Scan for the cell matching the given text and deliver its (x, y) coordinate at center. 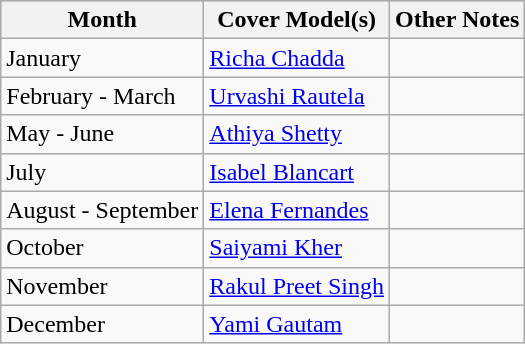
January (102, 58)
Urvashi Rautela (297, 96)
Isabel Blancart (297, 172)
Yami Gautam (297, 324)
October (102, 248)
Month (102, 20)
Saiyami Kher (297, 248)
July (102, 172)
November (102, 286)
Cover Model(s) (297, 20)
Athiya Shetty (297, 134)
Richa Chadda (297, 58)
Elena Fernandes (297, 210)
February - March (102, 96)
August - September (102, 210)
May - June (102, 134)
Rakul Preet Singh (297, 286)
Other Notes (458, 20)
December (102, 324)
